Provide the (X, Y) coordinate of the cell's center where the given text is located.  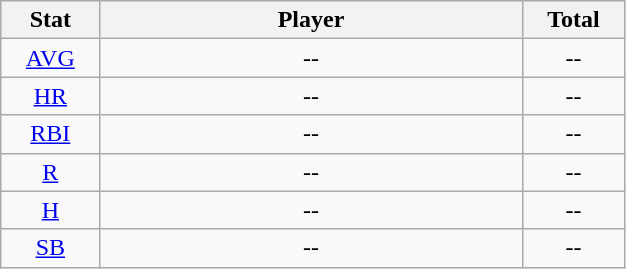
R (50, 172)
AVG (50, 58)
SB (50, 248)
Stat (50, 20)
Total (574, 20)
RBI (50, 134)
H (50, 210)
HR (50, 96)
Player (311, 20)
